Identify which cell holds the provided text, then report its (x, y) central coordinate. 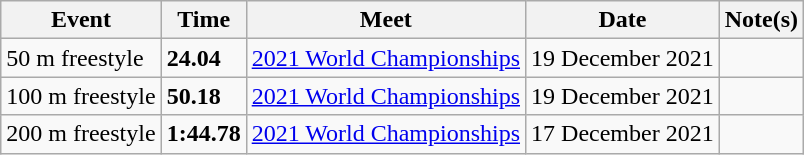
24.04 (204, 58)
Meet (386, 20)
100 m freestyle (81, 96)
50.18 (204, 96)
50 m freestyle (81, 58)
Event (81, 20)
Date (623, 20)
17 December 2021 (623, 134)
1:44.78 (204, 134)
Time (204, 20)
Note(s) (761, 20)
200 m freestyle (81, 134)
